Detect which cell encompasses the target text, then output its [x, y] center coordinate. 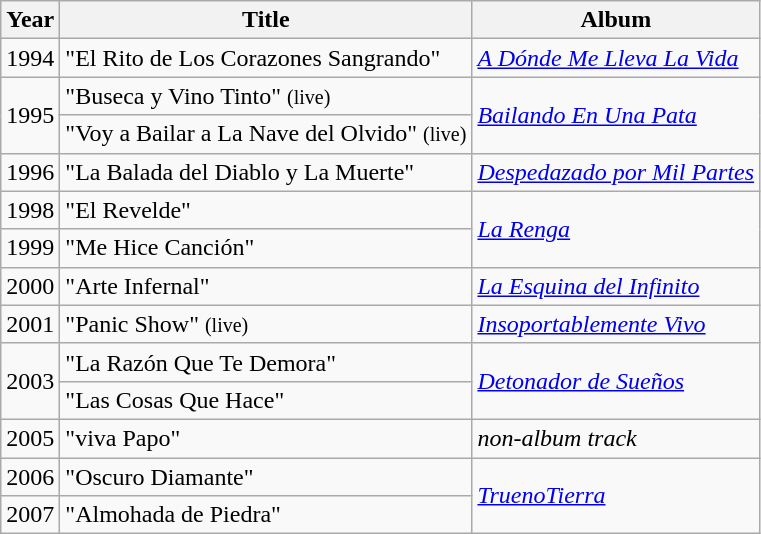
A Dónde Me Lleva La Vida [616, 58]
La Renga [616, 229]
1994 [30, 58]
"Arte Infernal" [266, 286]
"Las Cosas Que Hace" [266, 400]
2001 [30, 324]
"viva Papo" [266, 438]
Year [30, 20]
non-album track [616, 438]
"Buseca y Vino Tinto" (live) [266, 96]
2003 [30, 381]
1999 [30, 248]
Bailando En Una Pata [616, 115]
"Panic Show" (live) [266, 324]
1998 [30, 210]
2007 [30, 515]
"Voy a Bailar a La Nave del Olvido" (live) [266, 134]
"El Rito de Los Corazones Sangrando" [266, 58]
"Almohada de Piedra" [266, 515]
2005 [30, 438]
Title [266, 20]
"El Revelde" [266, 210]
TruenoTierra [616, 496]
1996 [30, 172]
"Me Hice Canción" [266, 248]
"La Razón Que Te Demora" [266, 362]
1995 [30, 115]
Insoportablemente Vivo [616, 324]
La Esquina del Infinito [616, 286]
Detonador de Sueños [616, 381]
"Oscuro Diamante" [266, 477]
Despedazado por Mil Partes [616, 172]
"La Balada del Diablo y La Muerte" [266, 172]
Album [616, 20]
2006 [30, 477]
2000 [30, 286]
